For the text-containing cell, return its midpoint in (x, y) coordinate format. 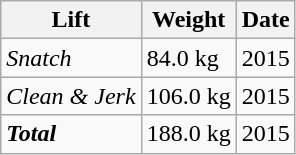
188.0 kg (188, 134)
106.0 kg (188, 96)
Total (71, 134)
Snatch (71, 58)
84.0 kg (188, 58)
Weight (188, 20)
Date (266, 20)
Lift (71, 20)
Clean & Jerk (71, 96)
